Find where the given text appears and provide that cell's center as [x, y] coordinate. 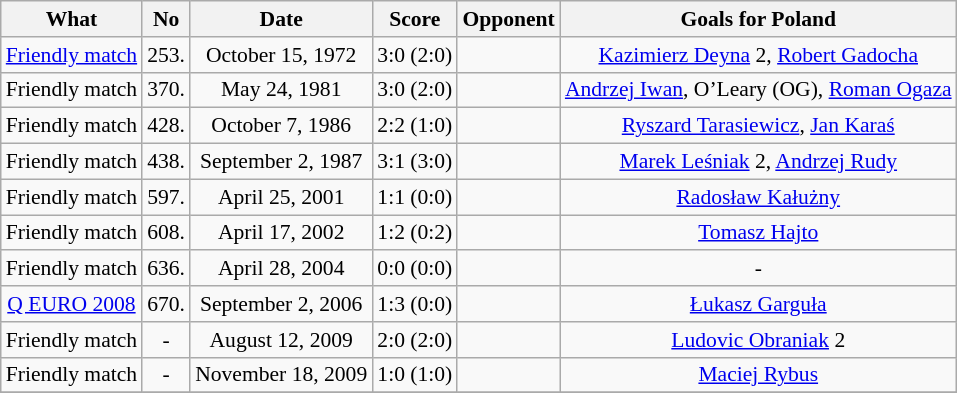
Andrzej Iwan, O’Leary (OG), Roman Ogaza [758, 90]
Q EURO 2008 [72, 304]
1:1 (0:0) [414, 197]
September 2, 2006 [281, 304]
Opponent [508, 19]
636. [166, 269]
253. [166, 55]
Ludovic Obraniak 2 [758, 340]
What [72, 19]
No [166, 19]
2:2 (1:0) [414, 126]
3:1 (3:0) [414, 162]
Ryszard Tarasiewicz, Jan Karaś [758, 126]
Tomasz Hajto [758, 233]
370. [166, 90]
November 18, 2009 [281, 375]
0:0 (0:0) [414, 269]
438. [166, 162]
Łukasz Garguła [758, 304]
October 7, 1986 [281, 126]
April 25, 2001 [281, 197]
May 24, 1981 [281, 90]
April 28, 2004 [281, 269]
1:2 (0:2) [414, 233]
Score [414, 19]
September 2, 1987 [281, 162]
1:3 (0:0) [414, 304]
1:0 (1:0) [414, 375]
428. [166, 126]
Date [281, 19]
Radosław Kałużny [758, 197]
597. [166, 197]
Goals for Poland [758, 19]
670. [166, 304]
April 17, 2002 [281, 233]
Maciej Rybus [758, 375]
August 12, 2009 [281, 340]
Kazimierz Deyna 2, Robert Gadocha [758, 55]
Marek Leśniak 2, Andrzej Rudy [758, 162]
2:0 (2:0) [414, 340]
608. [166, 233]
October 15, 1972 [281, 55]
